Locate the cell with the specified text and output its [X, Y] center coordinate. 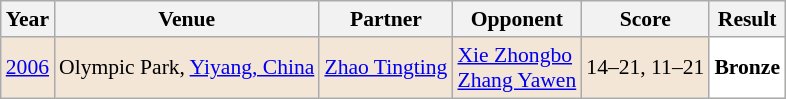
Year [28, 19]
Bronze [747, 68]
Result [747, 19]
14–21, 11–21 [645, 68]
Opponent [516, 19]
Olympic Park, Yiyang, China [186, 68]
Venue [186, 19]
2006 [28, 68]
Score [645, 19]
Partner [386, 19]
Zhao Tingting [386, 68]
Xie Zhongbo Zhang Yawen [516, 68]
